Output the [X, Y] coordinate of the center of the cell containing the given text.  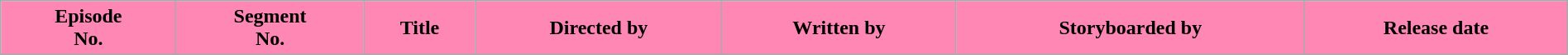
Directed by [599, 28]
SegmentNo. [270, 28]
EpisodeNo. [88, 28]
Title [420, 28]
Release date [1437, 28]
Written by [839, 28]
Storyboarded by [1131, 28]
